Scan for the cell matching the given text and deliver its [x, y] coordinate at center. 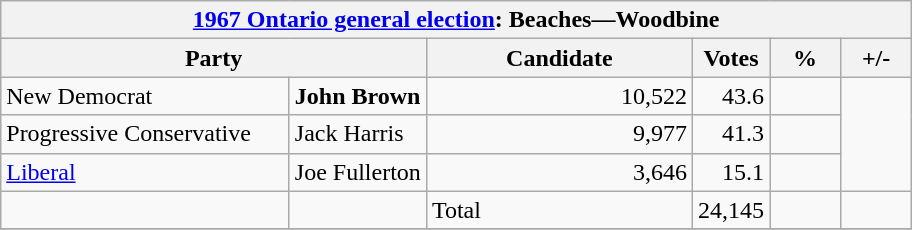
% [806, 58]
Jack Harris [358, 134]
Progressive Conservative [146, 134]
Joe Fullerton [358, 172]
24,145 [730, 210]
Liberal [146, 172]
+/- [876, 58]
Candidate [559, 58]
10,522 [559, 96]
Votes [730, 58]
3,646 [559, 172]
Total [559, 210]
1967 Ontario general election: Beaches—Woodbine [456, 20]
41.3 [730, 134]
John Brown [358, 96]
Party [214, 58]
15.1 [730, 172]
43.6 [730, 96]
New Democrat [146, 96]
9,977 [559, 134]
